Locate the cell with the specified text and output its (X, Y) center coordinate. 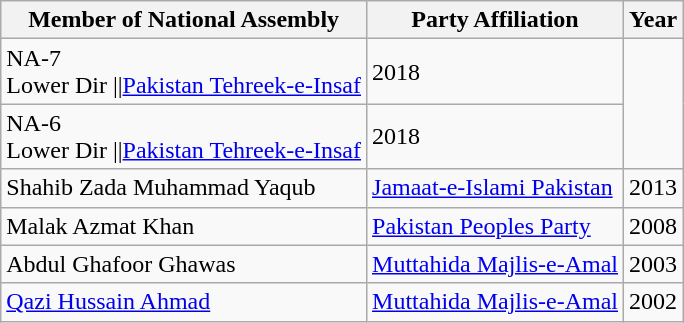
Shahib Zada Muhammad Yaqub (184, 188)
2008 (654, 226)
Party Affiliation (496, 20)
NA-6Lower Dir ||Pakistan Tehreek-e-Insaf (184, 136)
2013 (654, 188)
Year (654, 20)
2002 (654, 302)
Jamaat-e-Islami Pakistan (496, 188)
Qazi Hussain Ahmad (184, 302)
NA-7Lower Dir ||Pakistan Tehreek-e-Insaf (184, 72)
Pakistan Peoples Party (496, 226)
Member of National Assembly (184, 20)
2003 (654, 264)
Malak Azmat Khan (184, 226)
Abdul Ghafoor Ghawas (184, 264)
